Return [X, Y] of the center of cell containing provided text 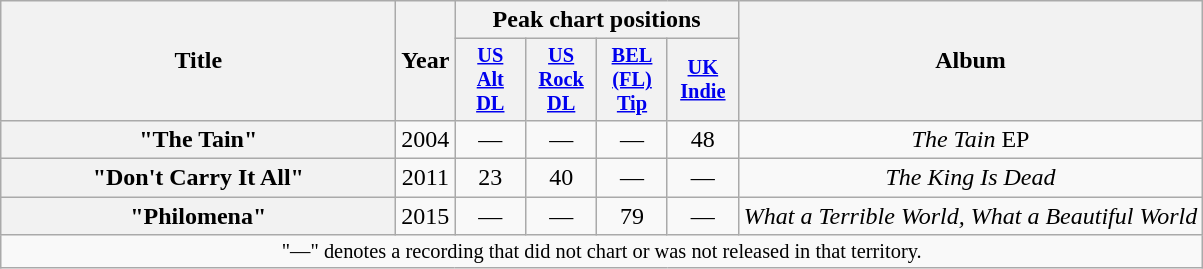
BEL(FL)Tip [632, 80]
UKIndie [702, 80]
2015 [426, 216]
The King Is Dead [970, 178]
Year [426, 61]
Title [198, 61]
Album [970, 61]
40 [562, 178]
"Philomena" [198, 216]
"—" denotes a recording that did not chart or was not released in that territory. [602, 252]
"The Tain" [198, 139]
48 [702, 139]
79 [632, 216]
The Tain EP [970, 139]
2004 [426, 139]
What a Terrible World, What a Beautiful World [970, 216]
USRockDL [562, 80]
USAltDL [490, 80]
2011 [426, 178]
Peak chart positions [596, 20]
"Don't Carry It All" [198, 178]
23 [490, 178]
